Pinpoint the cell where the given text exists, returning its [X, Y] midpoint coordinate. 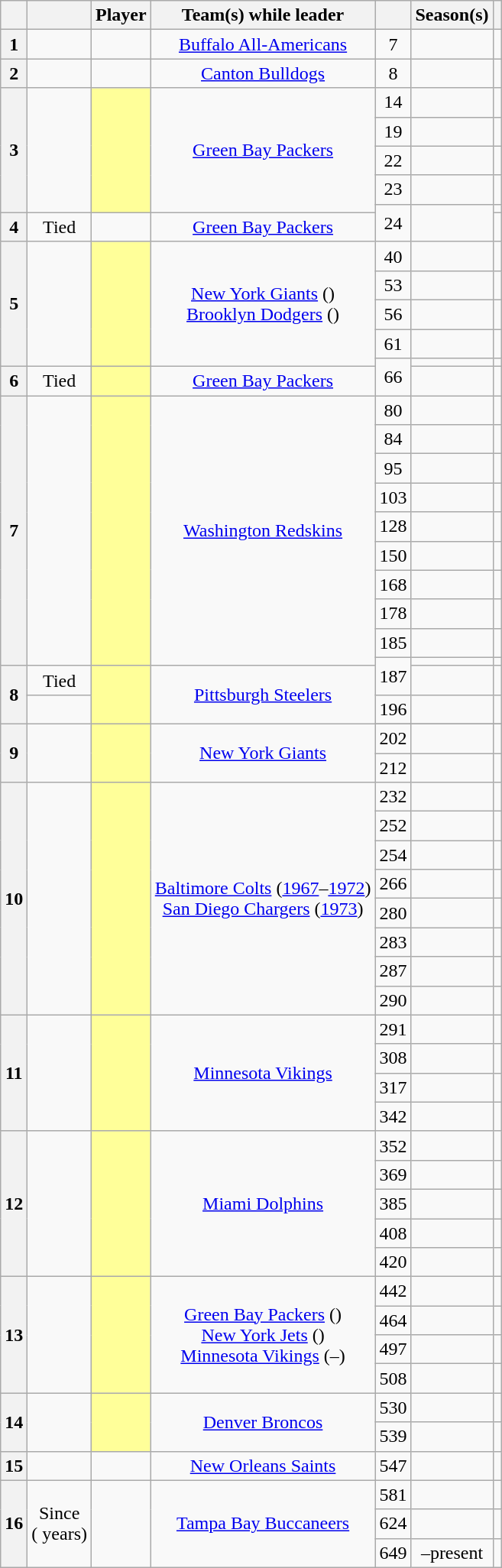
5 [14, 304]
11 [14, 1073]
252 [393, 826]
19 [393, 131]
352 [393, 1145]
178 [393, 614]
103 [393, 497]
185 [393, 643]
168 [393, 585]
Baltimore Colts (1967–1972)San Diego Chargers (1973) [263, 899]
Green Bay Packers ()New York Jets ()Minnesota Vikings (–) [263, 1335]
649 [393, 1553]
369 [393, 1174]
196 [393, 709]
24 [393, 223]
150 [393, 556]
539 [393, 1437]
16 [14, 1524]
80 [393, 410]
12 [14, 1204]
84 [393, 439]
202 [393, 738]
23 [393, 190]
290 [393, 1000]
420 [393, 1262]
530 [393, 1408]
280 [393, 913]
128 [393, 526]
Tampa Bay Buccaneers [263, 1524]
266 [393, 884]
2 [14, 73]
581 [393, 1495]
New Orleans Saints [263, 1466]
Player [121, 15]
497 [393, 1349]
95 [393, 468]
283 [393, 942]
9 [14, 753]
187 [393, 675]
212 [393, 768]
Canton Bulldogs [263, 73]
Miami Dolphins [263, 1204]
40 [393, 256]
342 [393, 1116]
408 [393, 1233]
66 [393, 377]
56 [393, 314]
317 [393, 1087]
385 [393, 1204]
Season(s) [452, 15]
Washington Redskins [263, 531]
442 [393, 1291]
508 [393, 1378]
13 [14, 1335]
254 [393, 855]
Since ( years) [60, 1524]
291 [393, 1029]
4 [14, 227]
–present [452, 1553]
624 [393, 1524]
6 [14, 381]
New York Giants () Brooklyn Dodgers () [263, 304]
Minnesota Vikings [263, 1073]
287 [393, 971]
Pittsburgh Steelers [263, 695]
61 [393, 343]
15 [14, 1466]
Denver Broncos [263, 1422]
1 [14, 44]
308 [393, 1058]
464 [393, 1320]
Buffalo All-Americans [263, 44]
Team(s) while leader [263, 15]
New York Giants [263, 753]
22 [393, 160]
232 [393, 797]
547 [393, 1466]
3 [14, 150]
53 [393, 285]
10 [14, 899]
